Return [x, y] of the center of cell containing provided text 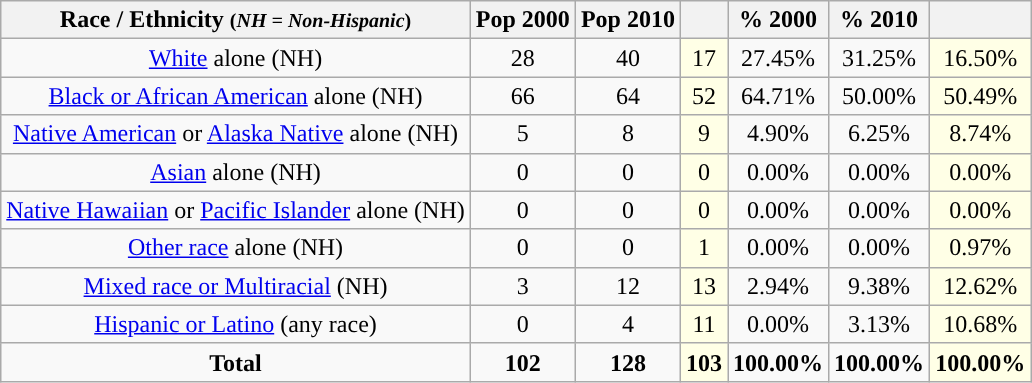
Pop 2000 [522, 20]
11 [704, 324]
64 [628, 96]
Native American or Alaska Native alone (NH) [236, 134]
66 [522, 96]
16.50% [980, 58]
17 [704, 58]
% 2010 [880, 20]
12.62% [980, 286]
8 [628, 134]
102 [522, 362]
50.49% [980, 96]
27.45% [778, 58]
50.00% [880, 96]
Mixed race or Multiracial (NH) [236, 286]
4.90% [778, 134]
5 [522, 134]
Black or African American alone (NH) [236, 96]
9 [704, 134]
Hispanic or Latino (any race) [236, 324]
Pop 2010 [628, 20]
0.97% [980, 248]
10.68% [980, 324]
13 [704, 286]
64.71% [778, 96]
2.94% [778, 286]
Asian alone (NH) [236, 172]
White alone (NH) [236, 58]
9.38% [880, 286]
3 [522, 286]
31.25% [880, 58]
% 2000 [778, 20]
8.74% [980, 134]
Race / Ethnicity (NH = Non-Hispanic) [236, 20]
4 [628, 324]
28 [522, 58]
52 [704, 96]
6.25% [880, 134]
103 [704, 362]
128 [628, 362]
12 [628, 286]
Total [236, 362]
40 [628, 58]
Native Hawaiian or Pacific Islander alone (NH) [236, 210]
3.13% [880, 324]
1 [704, 248]
Other race alone (NH) [236, 248]
